Pinpoint the cell where the given text exists, returning its (x, y) midpoint coordinate. 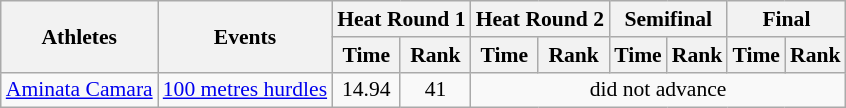
Aminata Camara (80, 90)
41 (435, 90)
Final (786, 19)
100 metres hurdles (245, 90)
Events (245, 36)
Heat Round 2 (540, 19)
Heat Round 1 (401, 19)
did not advance (658, 90)
Semifinal (668, 19)
Athletes (80, 36)
14.94 (366, 90)
